For the text-containing cell, return its midpoint in [X, Y] coordinate format. 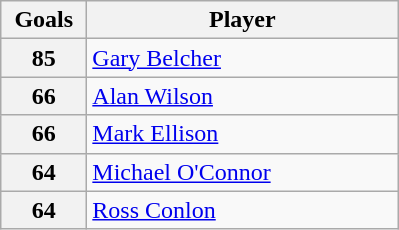
Mark Ellison [242, 134]
Goals [44, 20]
Player [242, 20]
Alan Wilson [242, 96]
Gary Belcher [242, 58]
Michael O'Connor [242, 172]
Ross Conlon [242, 210]
85 [44, 58]
